From the cell containing the given text, extract its center point as (x, y) coordinate. 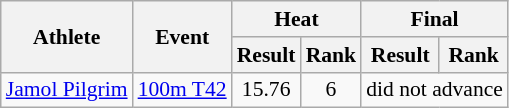
Jamol Pilgrim (67, 90)
15.76 (266, 90)
Event (182, 36)
100m T42 (182, 90)
6 (332, 90)
did not advance (434, 90)
Final (434, 19)
Heat (296, 19)
Athlete (67, 36)
